Return (x, y) of the center of cell containing provided text 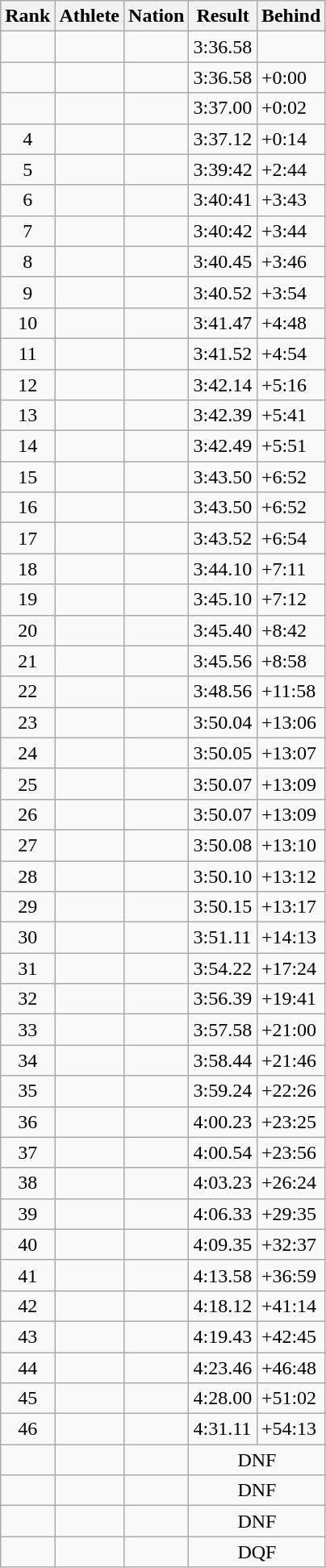
30 (27, 938)
9 (27, 292)
+3:46 (290, 261)
23 (27, 722)
+3:43 (290, 200)
3:58.44 (223, 1060)
+0:00 (290, 77)
+8:58 (290, 661)
45 (27, 1399)
5 (27, 169)
3:37.12 (223, 139)
3:57.58 (223, 1030)
+21:46 (290, 1060)
32 (27, 999)
3:41.47 (223, 323)
4:31.11 (223, 1429)
12 (27, 385)
3:56.39 (223, 999)
46 (27, 1429)
+46:48 (290, 1368)
41 (27, 1275)
3:40:42 (223, 231)
43 (27, 1336)
Athlete (90, 16)
36 (27, 1122)
39 (27, 1214)
4:19.43 (223, 1336)
26 (27, 814)
3:40:41 (223, 200)
+2:44 (290, 169)
+7:11 (290, 569)
+23:56 (290, 1152)
+11:58 (290, 692)
+4:54 (290, 353)
37 (27, 1152)
+13:10 (290, 845)
31 (27, 968)
+32:37 (290, 1244)
27 (27, 845)
+17:24 (290, 968)
6 (27, 200)
3:45.10 (223, 600)
3:50.10 (223, 876)
7 (27, 231)
29 (27, 907)
3:50.04 (223, 722)
40 (27, 1244)
3:45.40 (223, 630)
20 (27, 630)
3:41.52 (223, 353)
4:09.35 (223, 1244)
4:28.00 (223, 1399)
+51:02 (290, 1399)
4:18.12 (223, 1306)
+5:51 (290, 446)
DQF (257, 1552)
4:03.23 (223, 1183)
+14:13 (290, 938)
38 (27, 1183)
25 (27, 784)
3:59.24 (223, 1091)
Nation (157, 16)
+3:44 (290, 231)
+41:14 (290, 1306)
3:44.10 (223, 569)
42 (27, 1306)
3:51.11 (223, 938)
3:50.08 (223, 845)
+8:42 (290, 630)
21 (27, 661)
3:48.56 (223, 692)
4:00.54 (223, 1152)
8 (27, 261)
3:42.49 (223, 446)
+0:02 (290, 108)
3:40.45 (223, 261)
+4:48 (290, 323)
+13:07 (290, 753)
44 (27, 1368)
+6:54 (290, 538)
22 (27, 692)
+13:06 (290, 722)
3:42.14 (223, 385)
19 (27, 600)
+54:13 (290, 1429)
4:00.23 (223, 1122)
+3:54 (290, 292)
+22:26 (290, 1091)
3:50.05 (223, 753)
28 (27, 876)
35 (27, 1091)
4 (27, 139)
+23:25 (290, 1122)
+0:14 (290, 139)
3:43.52 (223, 538)
24 (27, 753)
Behind (290, 16)
4:13.58 (223, 1275)
+13:12 (290, 876)
18 (27, 569)
+13:17 (290, 907)
14 (27, 446)
Rank (27, 16)
+29:35 (290, 1214)
3:54.22 (223, 968)
+19:41 (290, 999)
15 (27, 477)
13 (27, 416)
3:37.00 (223, 108)
+42:45 (290, 1336)
16 (27, 508)
+36:59 (290, 1275)
Result (223, 16)
3:45.56 (223, 661)
+7:12 (290, 600)
3:39:42 (223, 169)
+26:24 (290, 1183)
4:06.33 (223, 1214)
3:40.52 (223, 292)
3:42.39 (223, 416)
33 (27, 1030)
17 (27, 538)
11 (27, 353)
34 (27, 1060)
10 (27, 323)
3:50.15 (223, 907)
4:23.46 (223, 1368)
+5:41 (290, 416)
+21:00 (290, 1030)
+5:16 (290, 385)
